Return (x, y) of the center of cell containing provided text 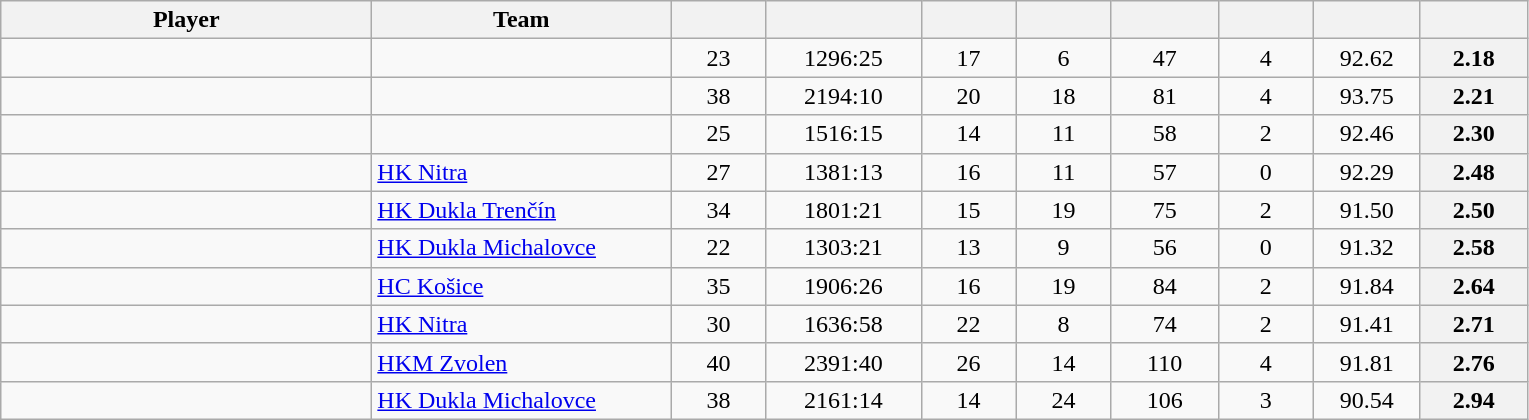
56 (1164, 248)
91.50 (1366, 210)
2.21 (1474, 96)
30 (718, 324)
91.81 (1366, 362)
90.54 (1366, 400)
47 (1164, 58)
20 (968, 96)
26 (968, 362)
35 (718, 286)
1636:58 (844, 324)
HKM Zvolen (522, 362)
2.64 (1474, 286)
1906:26 (844, 286)
75 (1164, 210)
25 (718, 134)
2161:14 (844, 400)
84 (1164, 286)
2.48 (1474, 172)
34 (718, 210)
6 (1064, 58)
27 (718, 172)
93.75 (1366, 96)
81 (1164, 96)
2.50 (1474, 210)
110 (1164, 362)
74 (1164, 324)
17 (968, 58)
2.18 (1474, 58)
91.84 (1366, 286)
8 (1064, 324)
1801:21 (844, 210)
13 (968, 248)
57 (1164, 172)
106 (1164, 400)
1296:25 (844, 58)
HK Dukla Trenčín (522, 210)
Team (522, 20)
HC Košice (522, 286)
3 (1266, 400)
18 (1064, 96)
1381:13 (844, 172)
2.71 (1474, 324)
91.41 (1366, 324)
15 (968, 210)
2194:10 (844, 96)
92.62 (1366, 58)
2.30 (1474, 134)
Player (186, 20)
2.58 (1474, 248)
58 (1164, 134)
2.76 (1474, 362)
1303:21 (844, 248)
40 (718, 362)
24 (1064, 400)
9 (1064, 248)
2391:40 (844, 362)
91.32 (1366, 248)
92.46 (1366, 134)
23 (718, 58)
2.94 (1474, 400)
1516:15 (844, 134)
92.29 (1366, 172)
